Capture the cell that displays the provided text and extract its (x, y) central coordinate. 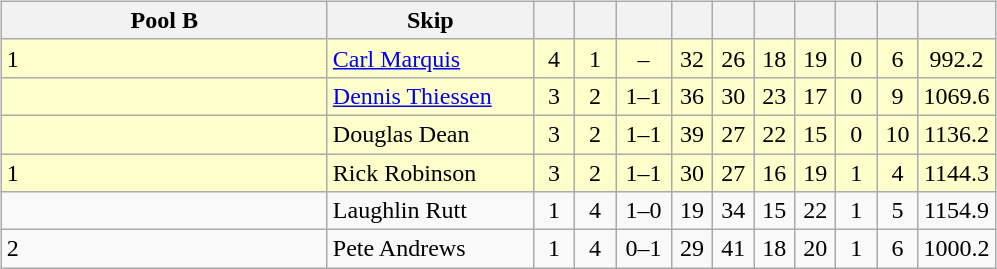
1000.2 (956, 249)
1154.9 (956, 211)
9 (898, 96)
17 (816, 96)
Dennis Thiessen (430, 96)
32 (692, 58)
0–1 (644, 249)
Carl Marquis (430, 58)
Douglas Dean (430, 134)
16 (774, 173)
39 (692, 134)
Pool B (164, 20)
10 (898, 134)
Laughlin Rutt (430, 211)
26 (734, 58)
34 (734, 211)
5 (898, 211)
36 (692, 96)
20 (816, 249)
992.2 (956, 58)
23 (774, 96)
41 (734, 249)
Rick Robinson (430, 173)
– (644, 58)
29 (692, 249)
1136.2 (956, 134)
Skip (430, 20)
1069.6 (956, 96)
Pete Andrews (430, 249)
1144.3 (956, 173)
1–0 (644, 211)
